Return (X, Y) of the center of cell containing provided text 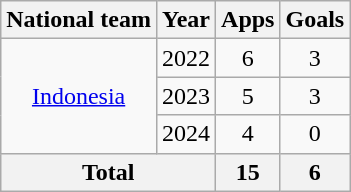
Indonesia (79, 96)
2024 (186, 134)
0 (315, 134)
Year (186, 20)
Total (108, 172)
15 (248, 172)
2023 (186, 96)
2022 (186, 58)
5 (248, 96)
Goals (315, 20)
Apps (248, 20)
4 (248, 134)
National team (79, 20)
